Extract the [x, y] coordinate from the center of the cell holding the provided text.  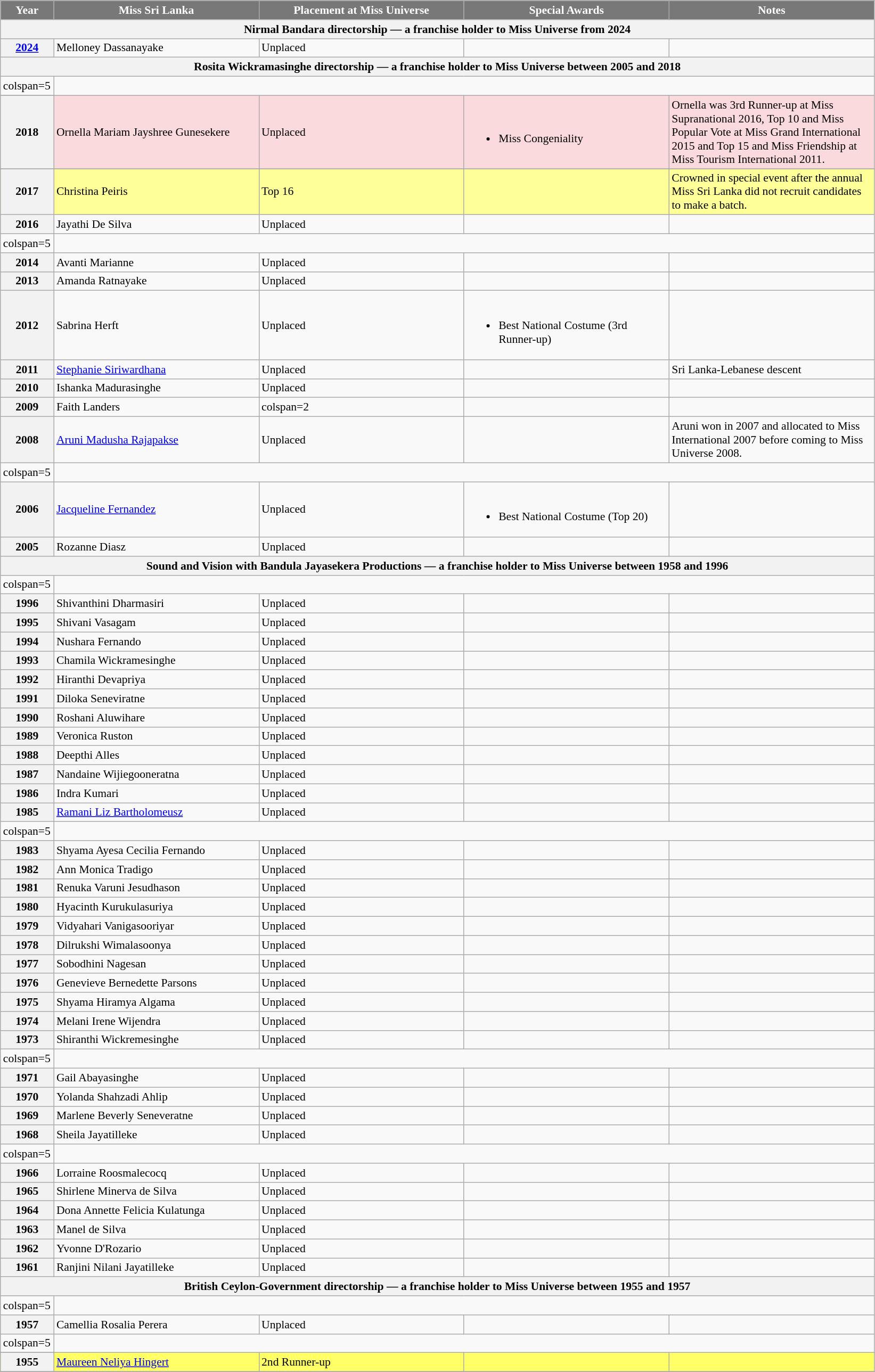
British Ceylon-Government directorship — a franchise holder to Miss Universe between 1955 and 1957 [438, 1287]
1989 [27, 736]
2018 [27, 132]
Yolanda Shahzadi Ahlip [157, 1097]
Shyama Ayesa Cecilia Fernando [157, 850]
Best National Costume (3rd Runner-up) [567, 325]
2011 [27, 369]
1970 [27, 1097]
Lorraine Roosmalecocq [157, 1173]
1969 [27, 1116]
Sri Lanka-Lebanese descent [771, 369]
1968 [27, 1135]
Miss Sri Lanka [157, 10]
Yvonne D'Rozario [157, 1248]
Gail Abayasinghe [157, 1078]
Amanda Ratnayake [157, 281]
Chamila Wickramesinghe [157, 661]
2013 [27, 281]
1983 [27, 850]
Year [27, 10]
Shivani Vasagam [157, 623]
2012 [27, 325]
2016 [27, 225]
1978 [27, 945]
1986 [27, 793]
Melani Irene Wijendra [157, 1021]
1976 [27, 983]
1993 [27, 661]
1996 [27, 604]
Christina Peiris [157, 192]
Avanti Marianne [157, 262]
1995 [27, 623]
Diloka Seneviratne [157, 699]
1965 [27, 1192]
1966 [27, 1173]
1962 [27, 1248]
Nandaine Wijiegooneratna [157, 775]
2010 [27, 388]
1990 [27, 718]
Jayathi De Silva [157, 225]
2017 [27, 192]
1992 [27, 680]
Aruni won in 2007 and allocated to Miss International 2007 before coming to Miss Universe 2008. [771, 440]
2005 [27, 547]
1974 [27, 1021]
Rosita Wickramasinghe directorship — a franchise holder to Miss Universe between 2005 and 2018 [438, 67]
Jacqueline Fernandez [157, 510]
Genevieve Bernedette Parsons [157, 983]
Ramani Liz Bartholomeusz [157, 812]
1973 [27, 1040]
Maureen Neliya Hingert [157, 1362]
1955 [27, 1362]
Miss Congeniality [567, 132]
Dona Annette Felicia Kulatunga [157, 1211]
Stephanie Siriwardhana [157, 369]
Camellia Rosalia Perera [157, 1325]
1975 [27, 1002]
Roshani Aluwihare [157, 718]
1985 [27, 812]
Hiranthi Devapriya [157, 680]
1961 [27, 1268]
Top 16 [361, 192]
Ranjini Nilani Jayatilleke [157, 1268]
Vidyahari Vanigasooriyar [157, 926]
Hyacinth Kurukulasuriya [157, 907]
Crowned in special event after the annual Miss Sri Lanka did not recruit candidates to make a batch. [771, 192]
1982 [27, 869]
Melloney Dassanayake [157, 48]
Sheila Jayatilleke [157, 1135]
1988 [27, 755]
Notes [771, 10]
Shirlene Minerva de Silva [157, 1192]
Shyama Hiramya Algama [157, 1002]
1977 [27, 964]
Placement at Miss Universe [361, 10]
Best National Costume (Top 20) [567, 510]
colspan=2 [361, 407]
Sabrina Herft [157, 325]
Manel de Silva [157, 1230]
Indra Kumari [157, 793]
Marlene Beverly Seneveratne [157, 1116]
1971 [27, 1078]
Veronica Ruston [157, 736]
2014 [27, 262]
1957 [27, 1325]
Special Awards [567, 10]
Ann Monica Tradigo [157, 869]
1963 [27, 1230]
2006 [27, 510]
2008 [27, 440]
Ornella Mariam Jayshree Gunesekere [157, 132]
1987 [27, 775]
Faith Landers [157, 407]
2009 [27, 407]
Shivanthini Dharmasiri [157, 604]
1994 [27, 642]
Nirmal Bandara directorship — a franchise holder to Miss Universe from 2024 [438, 29]
Shiranthi Wickremesinghe [157, 1040]
Dilrukshi Wimalasoonya [157, 945]
2nd Runner-up [361, 1362]
Sobodhini Nagesan [157, 964]
Nushara Fernando [157, 642]
Ishanka Madurasinghe [157, 388]
1979 [27, 926]
1964 [27, 1211]
Rozanne Diasz [157, 547]
Sound and Vision with Bandula Jayasekera Productions — a franchise holder to Miss Universe between 1958 and 1996 [438, 566]
2024 [27, 48]
Renuka Varuni Jesudhason [157, 888]
Deepthi Alles [157, 755]
1980 [27, 907]
Aruni Madusha Rajapakse [157, 440]
1991 [27, 699]
1981 [27, 888]
